Output the [X, Y] coordinate of the center of the cell containing the given text.  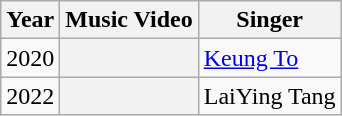
2022 [30, 96]
Keung To [270, 58]
2020 [30, 58]
Singer [270, 20]
Year [30, 20]
Music Video [129, 20]
LaiYing Tang [270, 96]
